Locate the cell with the specified text and output its (x, y) center coordinate. 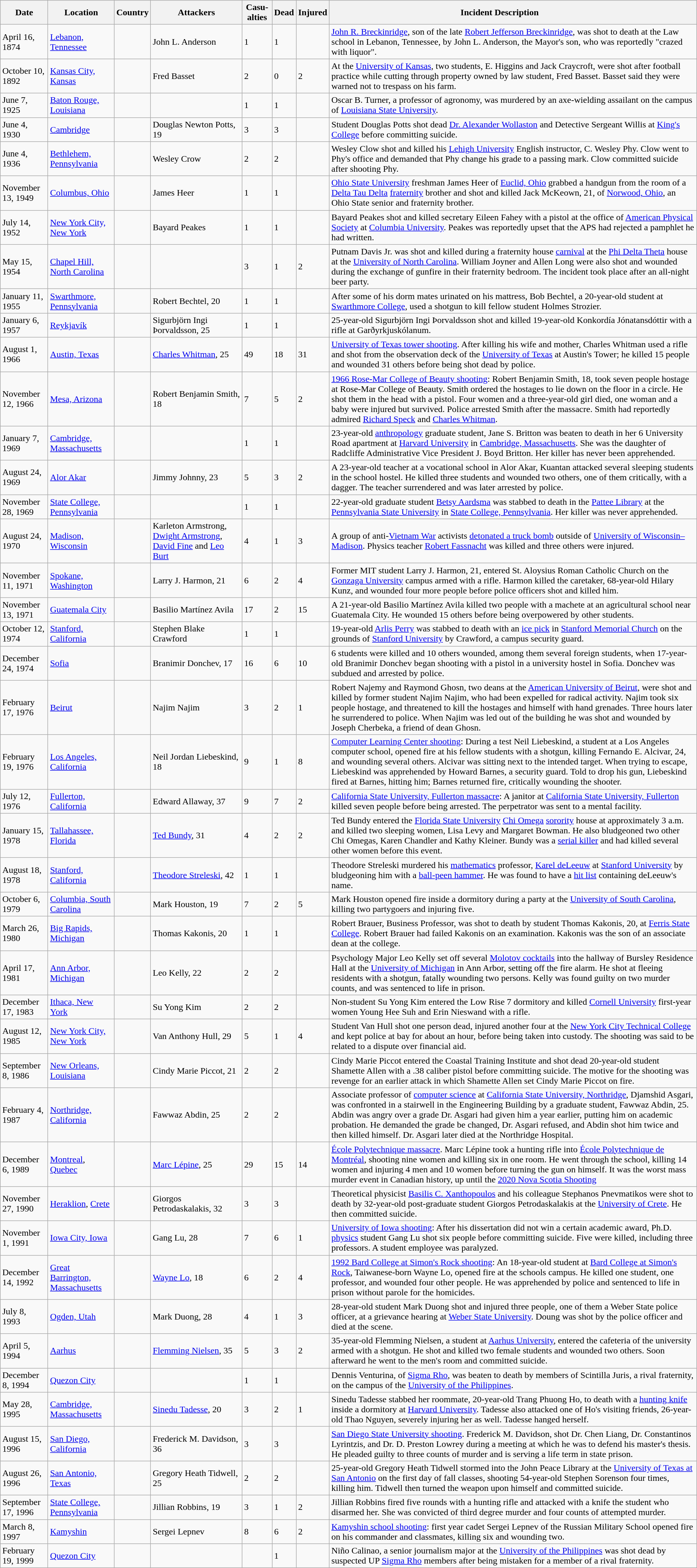
June 7, 1925 (24, 105)
16 (257, 663)
April 16, 1874 (24, 42)
May 15, 1954 (24, 267)
November 1, 1991 (24, 1238)
Robert Bechtel, 20 (197, 301)
January 15, 1978 (24, 835)
New Orleans, Louisiana (81, 1071)
July 12, 1976 (24, 801)
Karleton Armstrong, Dwight Armstrong, David Fine and Leo Burt (197, 541)
November 28, 1969 (24, 507)
Flemming Nielsen, 35 (197, 1351)
Cindy Marie Piccot, 21 (197, 1071)
Northridge, California (81, 1115)
October 6, 1979 (24, 904)
May 28, 1995 (24, 1409)
Gang Lu, 28 (197, 1238)
August 18, 1978 (24, 875)
Sergei Lepnev (197, 1531)
July 14, 1952 (24, 227)
Sinedu Tadesse, 20 (197, 1409)
October 10, 1892 (24, 76)
Spokane, Washington (81, 580)
Heraklion, Crete (81, 1204)
Van Anthony Hull, 29 (197, 1036)
Basilio Martínez Avila (197, 609)
Wayne Lo, 18 (197, 1277)
Neil Jordan Liebeskind, 18 (197, 762)
Edward Allaway, 37 (197, 801)
Thomas Kakonis, 20 (197, 933)
Ann Arbor, Michigan (81, 973)
June 4, 1936 (24, 159)
January 11, 1955 (24, 301)
Marc Lépine, 25 (197, 1165)
31 (313, 354)
Stephen Blake Crawford (197, 634)
14 (313, 1165)
Baton Rouge, Louisiana (81, 105)
December 24, 1974 (24, 663)
December 8, 1994 (24, 1380)
Reykjavík (81, 325)
March 8, 1997 (24, 1531)
17 (257, 609)
San Antonio, Texas (81, 1478)
Sigurbjörn Ingi Þorvaldsson, 25 (197, 325)
November 13, 1971 (24, 609)
February 19, 1976 (24, 762)
Douglas Newton Potts, 19 (197, 130)
Student Douglas Potts shot dead Dr. Alexander Wollaston and Detective Sergeant Willis at King's College before committing suicide. (513, 130)
Frederick M. Davidson, 36 (197, 1444)
Mark Duong, 28 (197, 1317)
November 12, 1966 (24, 399)
Mark Houston, 19 (197, 904)
Oscar B. Turner, a professor of agronomy, was murdered by an axe-wielding assailant on the campus of Louisiana State University. (513, 105)
Ogden, Utah (81, 1317)
Austin, Texas (81, 354)
Fawwaz Abdin, 25 (197, 1115)
29 (257, 1165)
Aarhus (81, 1351)
June 4, 1930 (24, 130)
Location (81, 13)
Theodore Streleski, 42 (197, 875)
September 8, 1986 (24, 1071)
Fred Basset (197, 76)
December 14, 1992 (24, 1277)
Jimmy Johnny, 23 (197, 478)
Leo Kelly, 22 (197, 973)
Cambridge (81, 130)
July 8, 1993 (24, 1317)
Country (133, 13)
March 26, 1980 (24, 933)
Kamyshin (81, 1531)
Beirut (81, 707)
Los Angeles, California (81, 762)
Non-student Su Yong Kim entered the Low Rise 7 dormitory and killed Cornell University first-year women Young Hee Suh and Erin Nieswand with a rifle. (513, 1007)
0 (284, 76)
Columbia, South Carolina (81, 904)
Sofia (81, 663)
Najim Najim (197, 707)
Casu- alties (257, 13)
Fullerton, California (81, 801)
Ithaca, New York (81, 1007)
February 4, 1987 (24, 1115)
Injured (313, 13)
August 24, 1970 (24, 541)
Ted Bundy, 31 (197, 835)
25-year-old Sigurbjörn Ingi Þorvaldsson shot and killed 19-year-old Konkordía Jónatansdóttir with a rifle at Garðyrkjuskólanum. (513, 325)
Bethlehem, Pennsylvania (81, 159)
Dead (284, 13)
April 17, 1981 (24, 973)
Gregory Heath Tidwell, 25 (197, 1478)
February 17, 1976 (24, 707)
Columbus, Ohio (81, 193)
Great Barrington, Massachusetts (81, 1277)
18 (284, 354)
Kansas City, Kansas (81, 76)
Date (24, 13)
Big Rapids, Michigan (81, 933)
Charles Whitman, 25 (197, 354)
Tallahassee, Florida (81, 835)
Robert Benjamin Smith, 18 (197, 399)
August 15, 1996 (24, 1444)
Swarthmore, Pennsylvania (81, 301)
December 17, 1983 (24, 1007)
10 (313, 663)
August 1, 1966 (24, 354)
Mark Houston opened fire inside a dormitory during a party at the University of South Carolina, killing two partygoers and injuring five. (513, 904)
Branimir Donchev, 17 (197, 663)
January 6, 1957 (24, 325)
Bayard Peakes (197, 227)
Su Yong Kim (197, 1007)
January 7, 1969 (24, 443)
Attackers (197, 13)
Wesley Crow (197, 159)
Mesa, Arizona (81, 399)
November 11, 1971 (24, 580)
Madison, Wisconsin (81, 541)
August 24, 1969 (24, 478)
April 5, 1994 (24, 1351)
San Diego, California (81, 1444)
Guatemala City (81, 609)
August 12, 1985 (24, 1036)
Incident Description (513, 13)
November 13, 1949 (24, 193)
August 26, 1996 (24, 1478)
James Heer (197, 193)
49 (257, 354)
John L. Anderson (197, 42)
Giorgos Petrodaskalakis, 32 (197, 1204)
Chapel Hill, North Carolina (81, 267)
October 12, 1974 (24, 634)
Jillian Robbins, 19 (197, 1507)
February 19, 1999 (24, 1556)
Iowa City, Iowa (81, 1238)
Alor Akar (81, 478)
December 6, 1989 (24, 1165)
Lebanon, Tennessee (81, 42)
November 27, 1990 (24, 1204)
Larry J. Harmon, 21 (197, 580)
Montreal, Quebec (81, 1165)
September 17, 1996 (24, 1507)
